Search for the cell housing the specified text and yield its [X, Y] center coordinate. 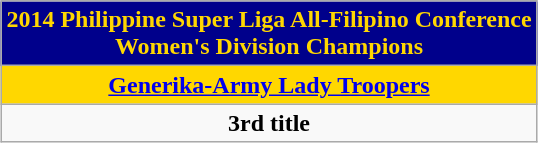
3rd title [269, 123]
2014 Philippine Super Liga All-Filipino ConferenceWomen's Division Champions [269, 34]
Generika-Army Lady Troopers [269, 85]
